Provide the [x, y] coordinate of the cell's center where the given text is located.  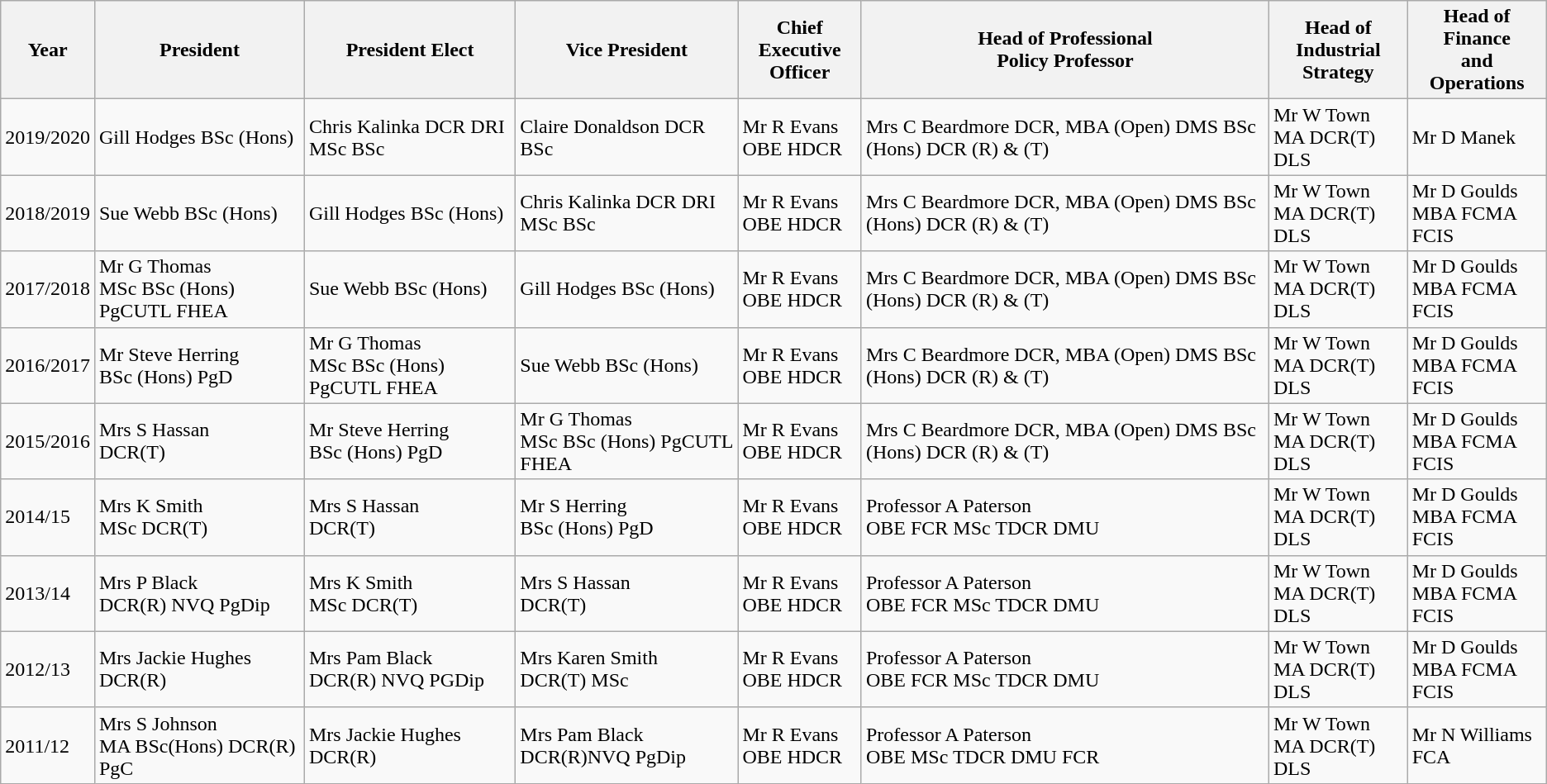
Mr S HerringBSc (Hons) PgD [626, 517]
Claire Donaldson DCR BSc [626, 137]
2012/13 [48, 669]
2019/2020 [48, 137]
Mr D Manek [1477, 137]
Head of Financeand Operations [1477, 50]
Professor A PatersonOBE MSc TDCR DMU FCR [1064, 745]
President Elect [410, 50]
Vice President [626, 50]
Mrs Pam BlackDCR(R) NVQ PGDip [410, 669]
2018/2019 [48, 213]
President [199, 50]
Mrs S JohnsonMA BSc(Hons) DCR(R) PgC [199, 745]
2011/12 [48, 745]
Mr N WilliamsFCA [1477, 745]
2017/2018 [48, 289]
Head of ProfessionalPolicy Professor [1064, 50]
2013/14 [48, 593]
2014/15 [48, 517]
Year [48, 50]
Mrs P BlackDCR(R) NVQ PgDip [199, 593]
2016/2017 [48, 365]
Head of IndustrialStrategy [1338, 50]
Mrs Karen SmithDCR(T) MSc [626, 669]
2015/2016 [48, 441]
Mrs Pam BlackDCR(R)NVQ PgDip [626, 745]
Chief ExecutiveOfficer [800, 50]
